Identify which cell holds the provided text, then report its [X, Y] central coordinate. 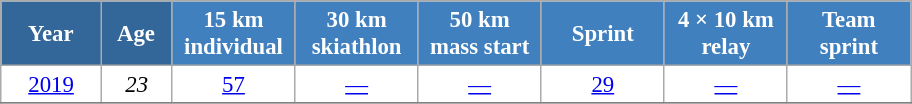
Year [52, 34]
Age [136, 34]
50 km mass start [480, 34]
57 [234, 85]
30 km skiathlon [356, 34]
Team sprint [848, 34]
4 × 10 km relay [726, 34]
Sprint [602, 34]
29 [602, 85]
23 [136, 85]
15 km individual [234, 34]
2019 [52, 85]
